Scan for the cell matching the given text and deliver its (X, Y) coordinate at center. 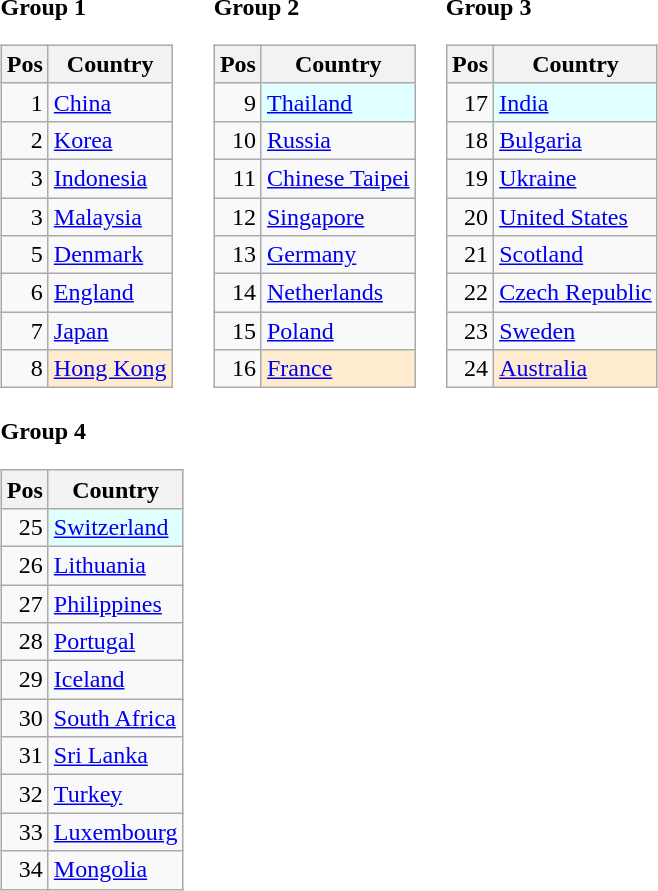
10 (238, 140)
Poland (338, 331)
Luxembourg (116, 832)
20 (470, 217)
Switzerland (116, 527)
11 (238, 178)
5 (24, 255)
9 (238, 102)
Mongolia (116, 870)
22 (470, 293)
34 (24, 870)
Netherlands (338, 293)
15 (238, 331)
Bulgaria (576, 140)
Iceland (116, 680)
21 (470, 255)
14 (238, 293)
Singapore (338, 217)
England (110, 293)
Sri Lanka (116, 756)
26 (24, 565)
France (338, 369)
Portugal (116, 642)
31 (24, 756)
6 (24, 293)
28 (24, 642)
7 (24, 331)
19 (470, 178)
Australia (576, 369)
13 (238, 255)
Germany (338, 255)
Hong Kong (110, 369)
23 (470, 331)
China (110, 102)
25 (24, 527)
17 (470, 102)
Japan (110, 331)
29 (24, 680)
Turkey (116, 794)
United States (576, 217)
Indonesia (110, 178)
12 (238, 217)
16 (238, 369)
33 (24, 832)
32 (24, 794)
18 (470, 140)
Russia (338, 140)
24 (470, 369)
Malaysia (110, 217)
Czech Republic (576, 293)
Sweden (576, 331)
1 (24, 102)
2 (24, 140)
India (576, 102)
Lithuania (116, 565)
8 (24, 369)
30 (24, 718)
Denmark (110, 255)
Philippines (116, 603)
South Africa (116, 718)
Scotland (576, 255)
Korea (110, 140)
Chinese Taipei (338, 178)
27 (24, 603)
Thailand (338, 102)
Ukraine (576, 178)
